Locate the cell with the specified text and output its [X, Y] center coordinate. 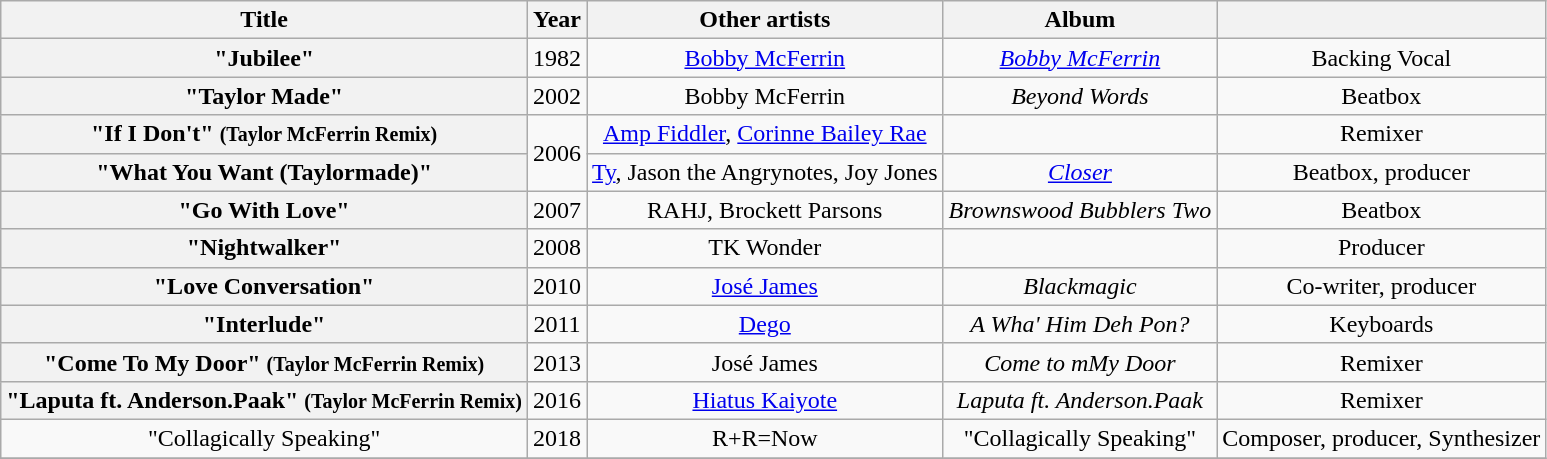
Producer [1382, 248]
"Nightwalker" [264, 248]
Dego [765, 324]
Co-writer, producer [1382, 286]
Amp Fiddler, Corinne Bailey Rae [765, 134]
Year [556, 20]
2010 [556, 286]
R+R=Now [765, 438]
"Laputa ft. Anderson.Paak" (Taylor McFerrin Remix) [264, 400]
"What You Want (Taylormade)" [264, 172]
"If I Don't" (Taylor McFerrin Remix) [264, 134]
A Wha' Him Deh Pon? [1080, 324]
2002 [556, 96]
Come to mMy Door [1080, 362]
Composer, producer, Synthesizer [1382, 438]
"Taylor Made" [264, 96]
Keyboards [1382, 324]
"Love Conversation" [264, 286]
"Jubilee" [264, 58]
Hiatus Kaiyote [765, 400]
Title [264, 20]
Blackmagic [1080, 286]
RAHJ, Brockett Parsons [765, 210]
Other artists [765, 20]
Brownswood Bubblers Two [1080, 210]
"Go With Love" [264, 210]
2008 [556, 248]
Closer [1080, 172]
Beyond Words [1080, 96]
2013 [556, 362]
2011 [556, 324]
Album [1080, 20]
Beatbox, producer [1382, 172]
Laputa ft. Anderson.Paak [1080, 400]
2016 [556, 400]
Ty, Jason the Angrynotes, Joy Jones [765, 172]
2007 [556, 210]
2006 [556, 153]
1982 [556, 58]
"Come To My Door" (Taylor McFerrin Remix) [264, 362]
Backing Vocal [1382, 58]
"Interlude" [264, 324]
2018 [556, 438]
TK Wonder [765, 248]
